Provide the (X, Y) coordinate of the cell's center where the given text is located.  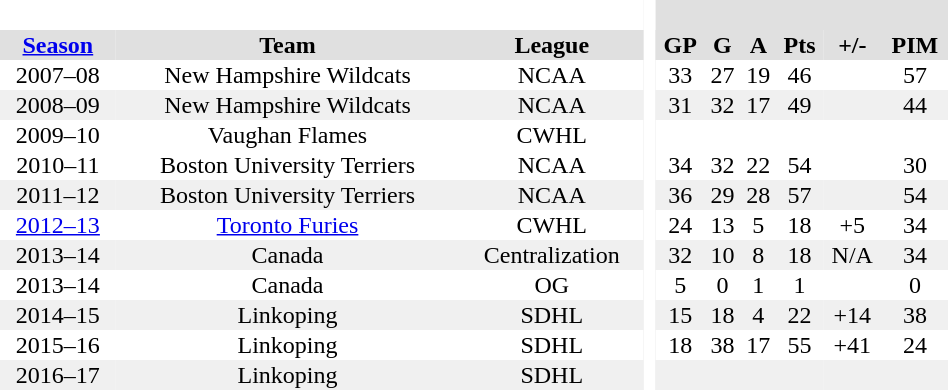
8 (758, 255)
Toronto Furies (288, 225)
Centralization (552, 255)
19 (758, 75)
+5 (852, 225)
31 (680, 105)
Team (288, 45)
2014–15 (58, 315)
+41 (852, 345)
Vaughan Flames (288, 135)
44 (915, 105)
Pts (800, 45)
55 (800, 345)
PIM (915, 45)
+/- (852, 45)
2007–08 (58, 75)
Season (58, 45)
League (552, 45)
2015–16 (58, 345)
33 (680, 75)
2012–13 (58, 225)
49 (800, 105)
G (722, 45)
A (758, 45)
4 (758, 315)
N/A (852, 255)
10 (722, 255)
2016–17 (58, 375)
29 (722, 195)
36 (680, 195)
2009–10 (58, 135)
GP (680, 45)
46 (800, 75)
30 (915, 165)
2011–12 (58, 195)
13 (722, 225)
15 (680, 315)
28 (758, 195)
OG (552, 285)
2010–11 (58, 165)
2008–09 (58, 105)
27 (722, 75)
+14 (852, 315)
